Capture the cell that displays the provided text and extract its [X, Y] central coordinate. 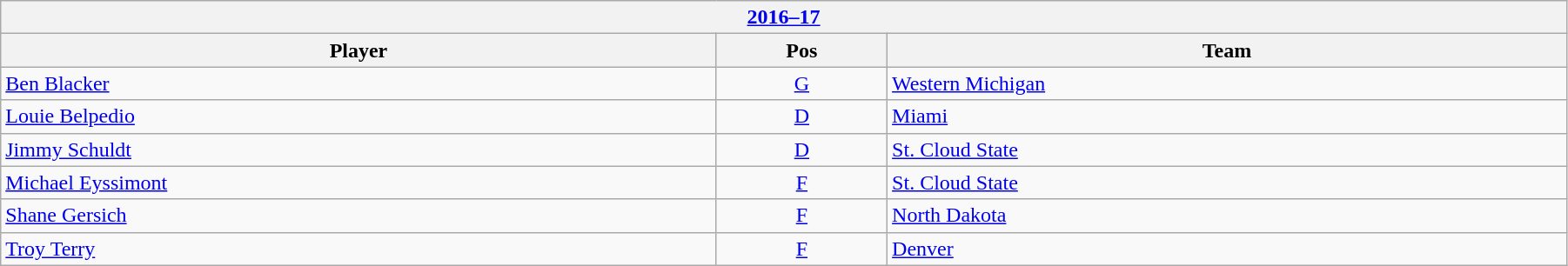
Team [1227, 50]
Michael Eyssimont [358, 183]
Player [358, 50]
Troy Terry [358, 249]
Pos [801, 50]
Miami [1227, 116]
Jimmy Schuldt [358, 150]
2016–17 [784, 17]
Western Michigan [1227, 83]
Shane Gersich [358, 216]
North Dakota [1227, 216]
Ben Blacker [358, 83]
Louie Belpedio [358, 116]
Denver [1227, 249]
G [801, 83]
